Identify which cell holds the provided text, then report its (x, y) central coordinate. 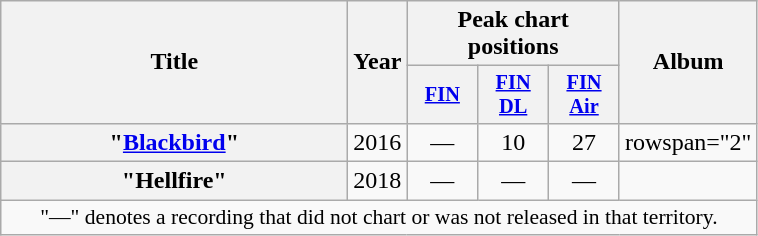
Peak chart positions (514, 34)
"Blackbird" (174, 142)
10 (514, 142)
Title (174, 62)
2018 (378, 181)
rowspan="2" (688, 142)
Album (688, 62)
27 (584, 142)
"—" denotes a recording that did not chart or was not released in that territory. (379, 218)
FIN (442, 95)
"Hellfire" (174, 181)
FIN Air (584, 95)
2016 (378, 142)
Year (378, 62)
FIN DL (514, 95)
